Search for the cell housing the specified text and yield its [X, Y] center coordinate. 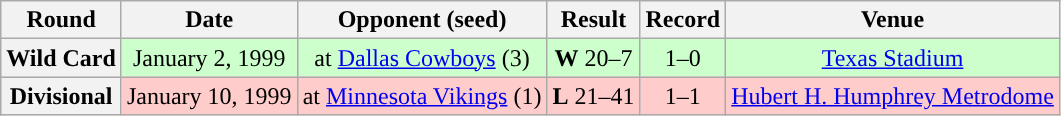
Result [594, 20]
1–1 [683, 96]
January 2, 1999 [209, 58]
Opponent (seed) [422, 20]
Wild Card [62, 58]
Record [683, 20]
Divisional [62, 96]
January 10, 1999 [209, 96]
Texas Stadium [893, 58]
L 21–41 [594, 96]
Round [62, 20]
at Dallas Cowboys (3) [422, 58]
Hubert H. Humphrey Metrodome [893, 96]
W 20–7 [594, 58]
Venue [893, 20]
at Minnesota Vikings (1) [422, 96]
Date [209, 20]
1–0 [683, 58]
